For the text-containing cell, return its midpoint in [X, Y] coordinate format. 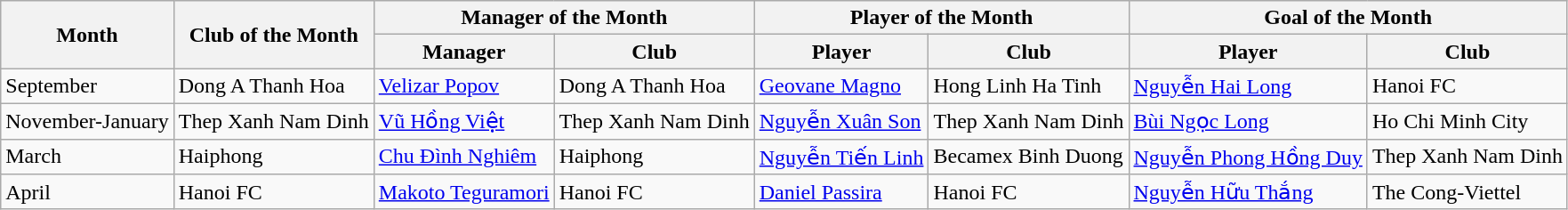
Chu Đình Nghiêm [464, 157]
Goal of the Month [1348, 18]
April [87, 192]
Nguyễn Hữu Thắng [1248, 192]
March [87, 157]
Player of the Month [941, 18]
The Cong-Viettel [1467, 192]
Month [87, 35]
Hong Linh Ha Tinh [1028, 86]
Manager of the Month [564, 18]
Geovane Magno [841, 86]
Bùi Ngọc Long [1248, 121]
Nguyễn Tiến Linh [841, 157]
Nguyễn Hai Long [1248, 86]
Daniel Passira [841, 192]
September [87, 86]
Becamex Binh Duong [1028, 157]
Manager [464, 52]
Velizar Popov [464, 86]
Club of the Month [274, 35]
Vũ Hồng Việt [464, 121]
Ho Chi Minh City [1467, 121]
Nguyễn Xuân Son [841, 121]
November-January [87, 121]
Makoto Teguramori [464, 192]
Nguyễn Phong Hồng Duy [1248, 157]
